Find where the given text appears and provide that cell's center as (X, Y) coordinate. 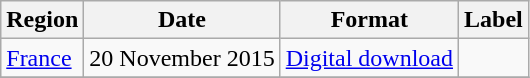
Digital download (369, 58)
Region (42, 20)
Format (369, 20)
France (42, 58)
Label (494, 20)
20 November 2015 (182, 58)
Date (182, 20)
